Capture the cell that displays the provided text and extract its (X, Y) central coordinate. 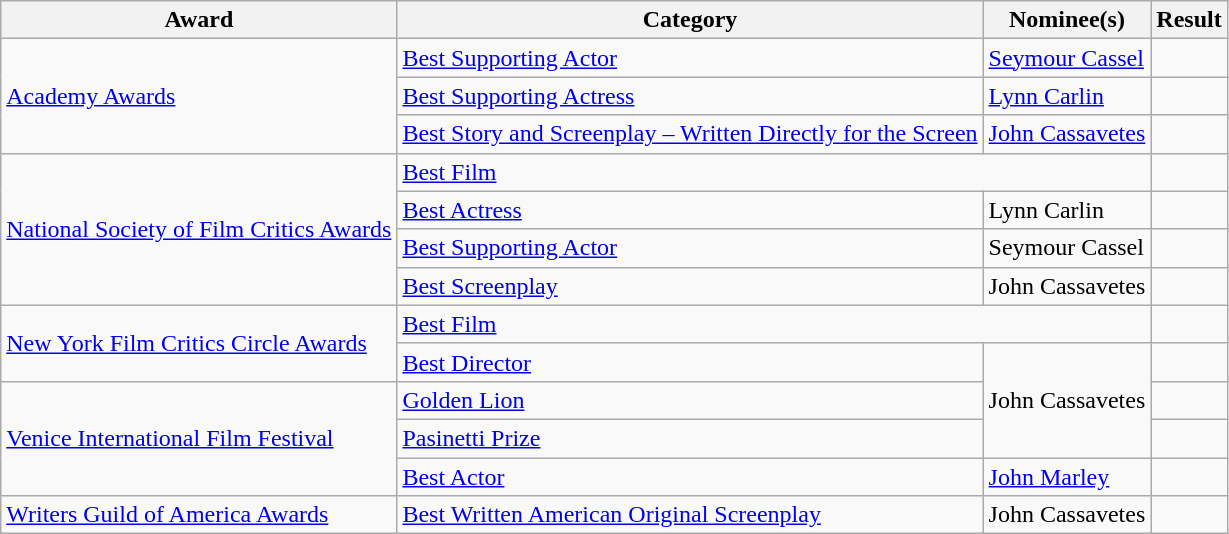
Pasinetti Prize (690, 438)
New York Film Critics Circle Awards (199, 343)
Writers Guild of America Awards (199, 515)
Best Story and Screenplay – Written Directly for the Screen (690, 134)
National Society of Film Critics Awards (199, 229)
Best Written American Original Screenplay (690, 515)
Best Director (690, 362)
John Marley (1067, 477)
Nominee(s) (1067, 20)
Best Screenplay (690, 286)
Best Actress (690, 210)
Result (1189, 20)
Golden Lion (690, 400)
Best Supporting Actress (690, 96)
Category (690, 20)
Venice International Film Festival (199, 438)
Academy Awards (199, 96)
Best Actor (690, 477)
Award (199, 20)
